Capture the cell that displays the provided text and extract its (x, y) central coordinate. 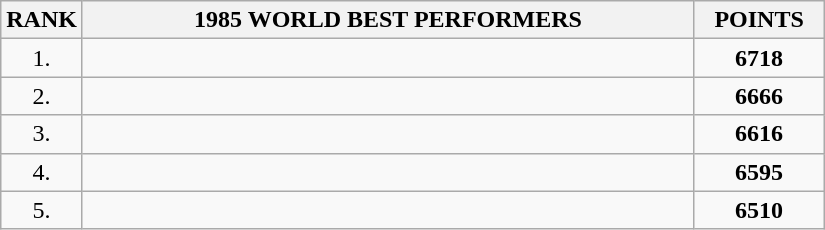
6718 (760, 58)
6666 (760, 96)
2. (42, 96)
3. (42, 134)
4. (42, 172)
1. (42, 58)
6510 (760, 210)
6616 (760, 134)
POINTS (760, 20)
1985 WORLD BEST PERFORMERS (388, 20)
6595 (760, 172)
RANK (42, 20)
5. (42, 210)
